Extract the (X, Y) coordinate from the center of the cell holding the provided text.  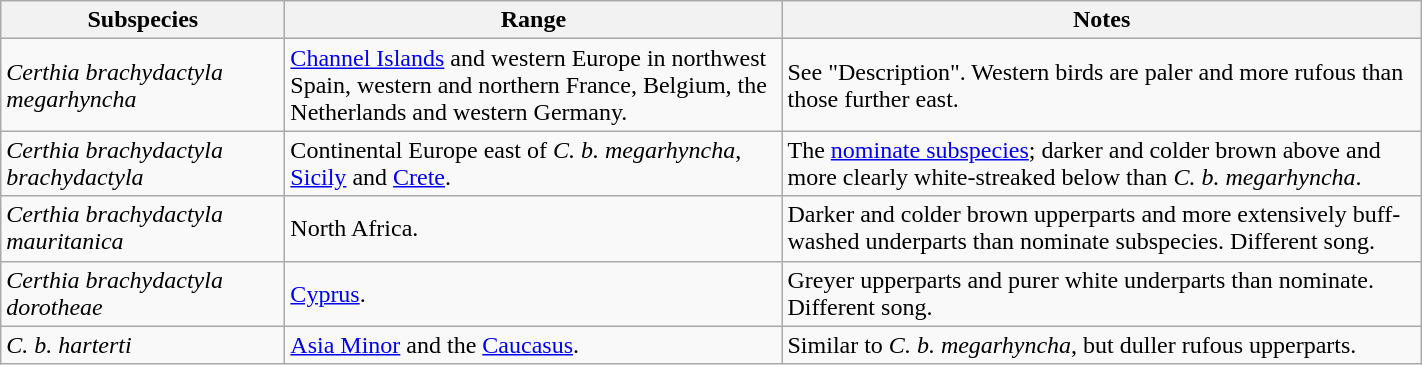
Similar to C. b. megarhyncha, but duller rufous upperparts. (1102, 345)
Certhia brachydactyla brachydactyla (143, 164)
Cyprus. (534, 294)
Greyer upperparts and purer white underparts than nominate. Different song. (1102, 294)
The nominate subspecies; darker and colder brown above and more clearly white-streaked below than C. b. megarhyncha. (1102, 164)
Asia Minor and the Caucasus. (534, 345)
See "Description". Western birds are paler and more rufous than those further east. (1102, 85)
Range (534, 20)
Subspecies (143, 20)
Continental Europe east of C. b. megarhyncha, Sicily and Crete. (534, 164)
Certhia brachydactyla mauritanica (143, 228)
North Africa. (534, 228)
Certhia brachydactyla megarhyncha (143, 85)
Darker and colder brown upperparts and more extensively buff-washed underparts than nominate subspecies. Different song. (1102, 228)
Channel Islands and western Europe in northwest Spain, western and northern France, Belgium, the Netherlands and western Germany. (534, 85)
C. b. harterti (143, 345)
Certhia brachydactyla dorotheae (143, 294)
Notes (1102, 20)
